Search for the cell housing the specified text and yield its [X, Y] center coordinate. 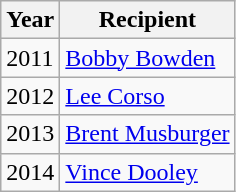
Recipient [148, 20]
Bobby Bowden [148, 58]
Year [30, 20]
2013 [30, 134]
Brent Musburger [148, 134]
Vince Dooley [148, 172]
2012 [30, 96]
2011 [30, 58]
Lee Corso [148, 96]
2014 [30, 172]
